Locate the cell with the specified text and output its (X, Y) center coordinate. 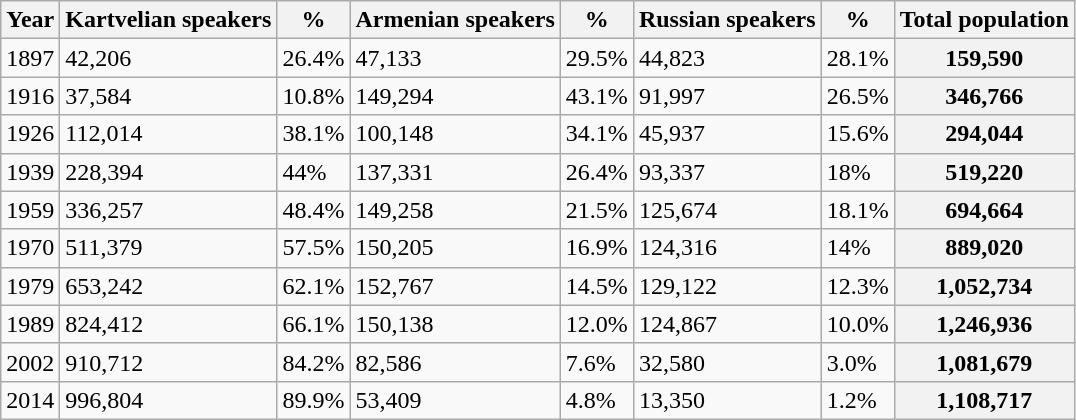
4.8% (596, 400)
18% (858, 172)
294,044 (984, 134)
996,804 (168, 400)
21.5% (596, 210)
93,337 (727, 172)
124,316 (727, 248)
16.9% (596, 248)
1916 (30, 96)
48.4% (314, 210)
15.6% (858, 134)
100,148 (455, 134)
44,823 (727, 58)
2014 (30, 400)
82,586 (455, 362)
511,379 (168, 248)
3.0% (858, 362)
14% (858, 248)
18.1% (858, 210)
519,220 (984, 172)
346,766 (984, 96)
26.5% (858, 96)
Total population (984, 20)
228,394 (168, 172)
Armenian speakers (455, 20)
12.0% (596, 324)
824,412 (168, 324)
1897 (30, 58)
1.2% (858, 400)
42,206 (168, 58)
336,257 (168, 210)
1,081,679 (984, 362)
32,580 (727, 362)
10.0% (858, 324)
Year (30, 20)
653,242 (168, 286)
1,108,717 (984, 400)
152,767 (455, 286)
62.1% (314, 286)
7.6% (596, 362)
84.2% (314, 362)
1926 (30, 134)
57.5% (314, 248)
1,052,734 (984, 286)
1939 (30, 172)
150,205 (455, 248)
2002 (30, 362)
159,590 (984, 58)
91,997 (727, 96)
1989 (30, 324)
129,122 (727, 286)
1970 (30, 248)
53,409 (455, 400)
66.1% (314, 324)
1959 (30, 210)
28.1% (858, 58)
12.3% (858, 286)
10.8% (314, 96)
37,584 (168, 96)
150,138 (455, 324)
149,294 (455, 96)
29.5% (596, 58)
43.1% (596, 96)
44% (314, 172)
694,664 (984, 210)
89.9% (314, 400)
137,331 (455, 172)
124,867 (727, 324)
149,258 (455, 210)
34.1% (596, 134)
1979 (30, 286)
1,246,936 (984, 324)
125,674 (727, 210)
13,350 (727, 400)
112,014 (168, 134)
Kartvelian speakers (168, 20)
889,020 (984, 248)
14.5% (596, 286)
47,133 (455, 58)
Russian speakers (727, 20)
38.1% (314, 134)
45,937 (727, 134)
910,712 (168, 362)
